For the text-containing cell, return its midpoint in [X, Y] coordinate format. 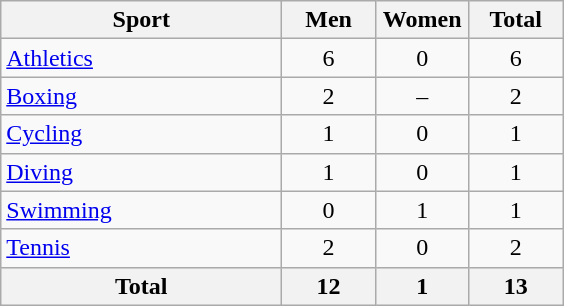
Athletics [142, 58]
– [422, 96]
12 [329, 286]
Sport [142, 20]
Women [422, 20]
Men [329, 20]
Cycling [142, 134]
Diving [142, 172]
Tennis [142, 248]
13 [516, 286]
Boxing [142, 96]
Swimming [142, 210]
